Detect which cell encompasses the target text, then output its (X, Y) center coordinate. 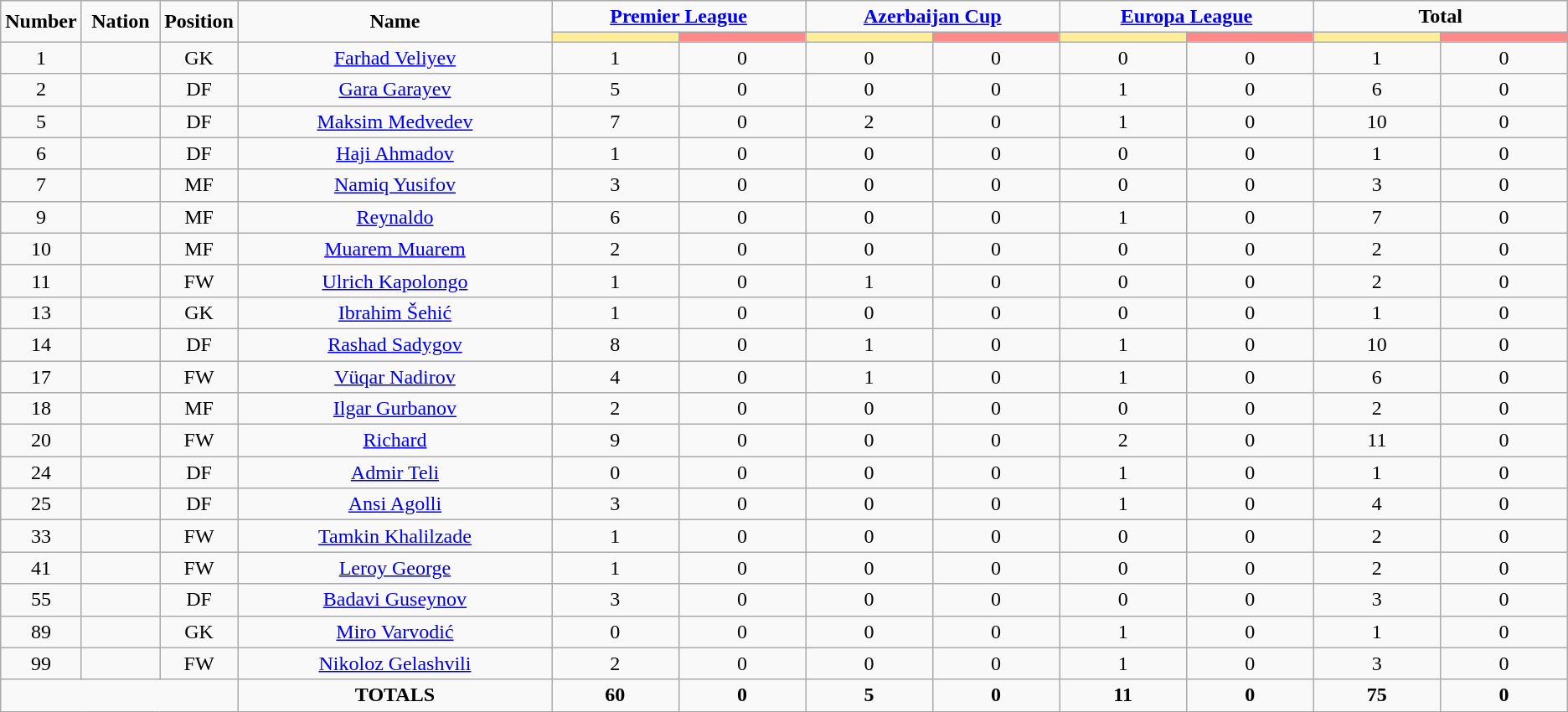
Tamkin Khalilzade (395, 536)
13 (41, 312)
Leroy George (395, 568)
Badavi Guseynov (395, 600)
Gara Garayev (395, 90)
17 (41, 376)
Name (395, 22)
41 (41, 568)
Haji Ahmadov (395, 153)
Premier League (678, 17)
25 (41, 504)
Ilgar Gurbanov (395, 409)
Europa League (1186, 17)
Admir Teli (395, 472)
Rashad Sadygov (395, 344)
24 (41, 472)
Namiq Yusifov (395, 185)
55 (41, 600)
14 (41, 344)
Nation (121, 22)
Reynaldo (395, 217)
Miro Varvodić (395, 632)
8 (615, 344)
99 (41, 663)
Total (1441, 17)
Richard (395, 441)
89 (41, 632)
Ibrahim Šehić (395, 312)
20 (41, 441)
Farhad Veliyev (395, 58)
Maksim Medvedev (395, 121)
Muarem Muarem (395, 249)
18 (41, 409)
75 (1377, 695)
Ansi Agolli (395, 504)
Position (199, 22)
Ulrich Kapolongo (395, 281)
Nikoloz Gelashvili (395, 663)
Azerbaijan Cup (933, 17)
33 (41, 536)
60 (615, 695)
TOTALS (395, 695)
Number (41, 22)
Vüqar Nadirov (395, 376)
